Extract the (X, Y) coordinate from the center of the cell holding the provided text.  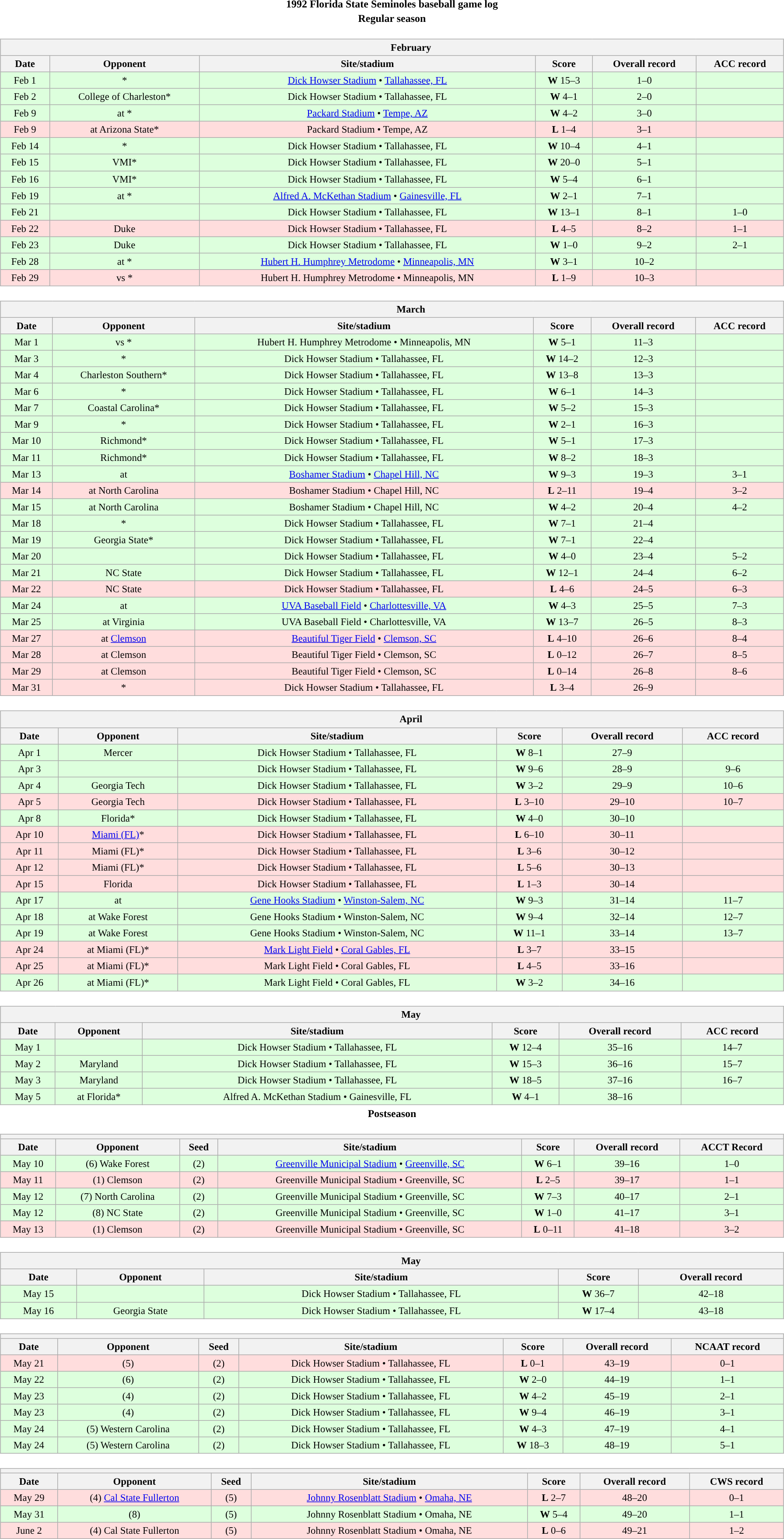
L 0–6 (554, 1531)
30–11 (622, 835)
W 11–1 (529, 933)
Apr 26 (30, 983)
Mar 11 (27, 457)
Mar 21 (27, 573)
Apr 4 (30, 785)
14–7 (732, 1047)
Feb 2 (25, 97)
15–7 (732, 1064)
29–10 (622, 801)
24–5 (643, 589)
L 0–11 (548, 1230)
9–6 (733, 769)
48–20 (634, 1498)
Charleston Southern* (123, 375)
May 31 (29, 1514)
4–2 (740, 507)
Mar 6 (27, 392)
W 17–4 (598, 1310)
26–8 (643, 671)
L 6–10 (529, 835)
18–3 (643, 457)
April (392, 719)
40–17 (626, 1196)
L 3–6 (529, 851)
41–18 (626, 1230)
May 1 (28, 1047)
Feb 19 (25, 196)
W 18–5 (526, 1080)
Mar 4 (27, 375)
10–6 (733, 785)
29–9 (622, 785)
W 9–6 (529, 769)
30–10 (622, 818)
Mar 28 (27, 655)
Mar 13 (27, 474)
May 29 (29, 1498)
Mercer (118, 752)
Mar 10 (27, 441)
June 2 (29, 1531)
Feb 23 (25, 245)
10–7 (733, 801)
24–4 (643, 573)
39–16 (626, 1163)
Apr 25 (30, 966)
(8) NC State (118, 1213)
7–1 (644, 196)
49–21 (634, 1531)
Feb 16 (25, 179)
15–3 (643, 408)
5–2 (740, 556)
May 13 (28, 1230)
8–3 (740, 622)
2–0 (644, 97)
37–16 (620, 1080)
26–6 (643, 639)
11–7 (733, 900)
1–2 (737, 1531)
L 4–10 (562, 639)
(6) Wake Forest (118, 1163)
27–9 (622, 752)
Apr 18 (30, 917)
30–14 (622, 884)
Mar 14 (27, 490)
(8) (134, 1514)
Apr 3 (30, 769)
19–4 (643, 490)
May 16 (38, 1310)
25–5 (643, 605)
May 15 (38, 1294)
21–4 (643, 523)
W 13–8 (562, 375)
Georgia State (140, 1310)
College of Charleston* (125, 97)
May 10 (28, 1163)
W 5–2 (562, 408)
W 14–2 (562, 358)
3–0 (644, 113)
Florida (118, 884)
Feb 21 (25, 212)
Mar 29 (27, 671)
9–2 (644, 245)
10–3 (644, 278)
Mar 3 (27, 358)
33–15 (622, 950)
Mar 7 (27, 408)
10–2 (644, 261)
11–3 (643, 342)
NCAAT record (727, 1346)
Apr 1 (30, 752)
17–3 (643, 441)
(6) (128, 1379)
Feb 1 (25, 80)
Mar 24 (27, 605)
L 2–5 (548, 1180)
W 18–3 (533, 1445)
30–12 (622, 851)
Mar 31 (27, 688)
8–5 (740, 655)
May 22 (29, 1379)
20–4 (643, 507)
48–19 (617, 1445)
26–7 (643, 655)
Coastal Carolina* (123, 408)
February (392, 47)
L 2–11 (562, 490)
L 2–7 (554, 1498)
43–18 (711, 1310)
L 1–9 (564, 278)
Mar 9 (27, 425)
W 20–0 (564, 162)
22–4 (643, 540)
W 12–1 (562, 573)
W 2–0 (533, 1379)
Mar 22 (27, 589)
Mar 18 (27, 523)
49–20 (634, 1514)
W 12–4 (526, 1047)
35–16 (620, 1047)
Florida* (118, 818)
at Florida* (99, 1096)
28–9 (622, 769)
W 8–1 (529, 752)
W 7–3 (548, 1196)
Feb 14 (25, 146)
26–5 (643, 622)
Mar 15 (27, 507)
May 11 (28, 1180)
Feb 29 (25, 278)
CWS record (737, 1481)
Apr 8 (30, 818)
W 8–2 (562, 457)
34–16 (622, 983)
8–1 (644, 212)
Mar 19 (27, 540)
39–17 (626, 1180)
L 3–7 (529, 950)
14–3 (643, 392)
Georgia State* (123, 540)
33–16 (622, 966)
Apr 11 (30, 851)
46–19 (617, 1413)
19–3 (643, 474)
W 36–7 (598, 1294)
Apr 24 (30, 950)
13–3 (643, 375)
W 13–7 (562, 622)
(7) North Carolina (118, 1196)
44–19 (617, 1379)
W 10–4 (564, 146)
6–1 (644, 179)
May 3 (28, 1080)
L 3–4 (562, 688)
36–16 (620, 1064)
L 0–1 (533, 1363)
16–3 (643, 425)
8–6 (740, 671)
at Virginia (123, 622)
Mar 25 (27, 622)
Apr 17 (30, 900)
Apr 12 (30, 868)
31–14 (622, 900)
Feb 22 (25, 228)
47–19 (617, 1429)
ACCT Record (732, 1147)
Mar 27 (27, 639)
L 0–12 (562, 655)
at Arizona State* (125, 130)
Apr 15 (30, 884)
Apr 19 (30, 933)
7–3 (740, 605)
32–14 (622, 917)
Mar 1 (27, 342)
12–7 (733, 917)
41–17 (626, 1213)
Feb 15 (25, 162)
W 13–1 (564, 212)
May 21 (29, 1363)
23–4 (643, 556)
42–18 (711, 1294)
L 5–6 (529, 868)
L 3–10 (529, 801)
38–16 (620, 1096)
13–7 (733, 933)
Feb 28 (25, 261)
26–9 (643, 688)
L 1–4 (564, 130)
6–3 (740, 589)
30–13 (622, 868)
May 2 (28, 1064)
L 1–3 (529, 884)
12–3 (643, 358)
6–2 (740, 573)
8–2 (644, 228)
43–19 (617, 1363)
March (392, 309)
45–19 (617, 1396)
8–4 (740, 639)
May 5 (28, 1096)
33–14 (622, 933)
16–7 (732, 1080)
Mar 20 (27, 556)
L 0–14 (562, 671)
L 4–6 (562, 589)
W 3–1 (564, 261)
Apr 5 (30, 801)
Apr 10 (30, 835)
